Pinpoint the cell where the given text exists, returning its [x, y] midpoint coordinate. 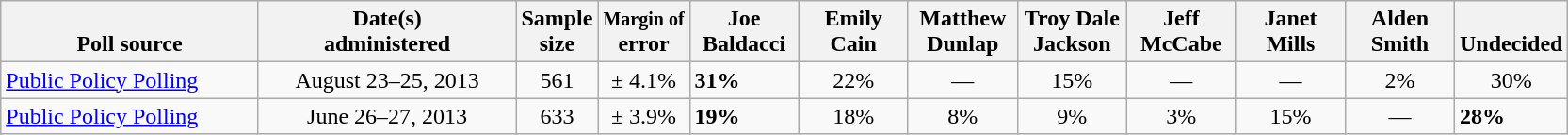
August 23–25, 2013 [387, 80]
2% [1399, 80]
Margin oferror [644, 32]
633 [558, 116]
Poll source [130, 32]
JanetMills [1290, 32]
MatthewDunlap [962, 32]
± 3.9% [644, 116]
31% [744, 80]
± 4.1% [644, 80]
9% [1072, 116]
June 26–27, 2013 [387, 116]
Samplesize [558, 32]
28% [1511, 116]
561 [558, 80]
Troy DaleJackson [1072, 32]
JoeBaldacci [744, 32]
EmilyCain [853, 32]
19% [744, 116]
Undecided [1511, 32]
Date(s)administered [387, 32]
30% [1511, 80]
8% [962, 116]
JeffMcCabe [1181, 32]
18% [853, 116]
22% [853, 80]
AldenSmith [1399, 32]
3% [1181, 116]
